For the text-containing cell, return its midpoint in (x, y) coordinate format. 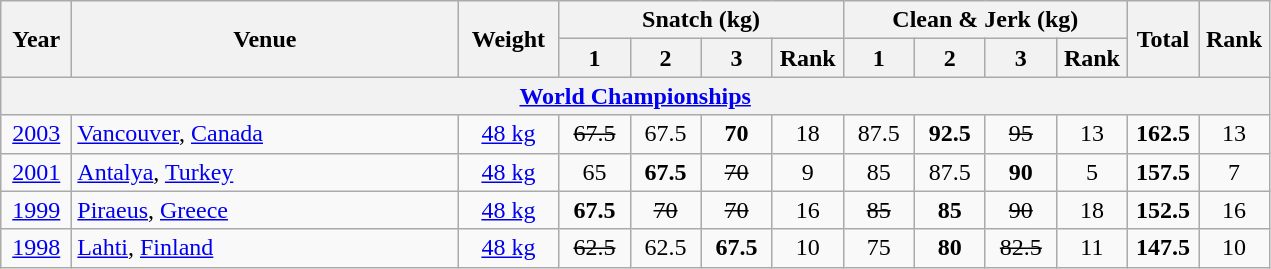
92.5 (950, 134)
162.5 (1162, 134)
Venue (265, 39)
Clean & Jerk (kg) (985, 20)
147.5 (1162, 248)
Piraeus, Greece (265, 210)
152.5 (1162, 210)
Lahti, Finland (265, 248)
2001 (36, 172)
80 (950, 248)
65 (594, 172)
75 (878, 248)
82.5 (1020, 248)
95 (1020, 134)
9 (808, 172)
Vancouver, Canada (265, 134)
World Championships (636, 96)
Snatch (kg) (701, 20)
7 (1234, 172)
Total (1162, 39)
1998 (36, 248)
5 (1092, 172)
11 (1092, 248)
Weight (508, 39)
Year (36, 39)
Antalya, Turkey (265, 172)
157.5 (1162, 172)
2003 (36, 134)
1999 (36, 210)
